Locate the cell with the specified text and output its (X, Y) center coordinate. 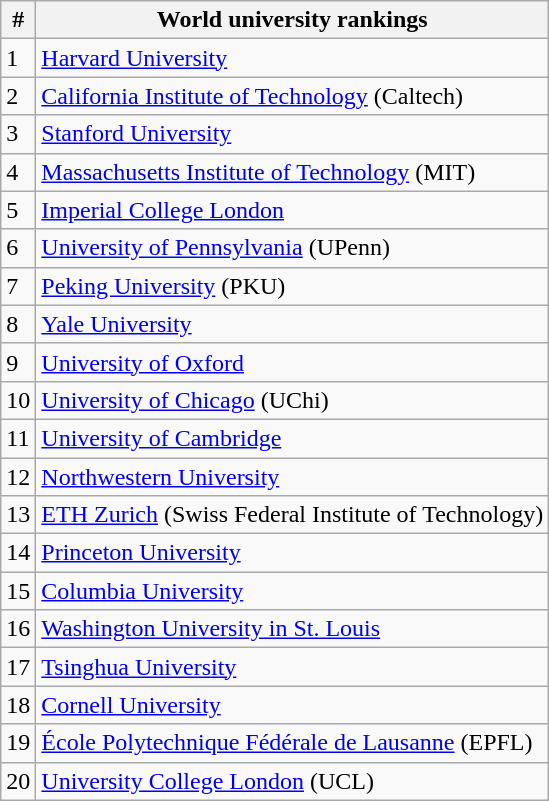
University of Pennsylvania (UPenn) (292, 248)
4 (18, 172)
3 (18, 134)
20 (18, 781)
Massachusetts Institute of Technology (MIT) (292, 172)
14 (18, 553)
13 (18, 515)
18 (18, 705)
Yale University (292, 324)
ETH Zurich (Swiss Federal Institute of Technology) (292, 515)
Harvard University (292, 58)
19 (18, 743)
Washington University in St. Louis (292, 629)
Imperial College London (292, 210)
University of Cambridge (292, 438)
University of Chicago (UChi) (292, 400)
8 (18, 324)
15 (18, 591)
5 (18, 210)
University of Oxford (292, 362)
Columbia University (292, 591)
World university rankings (292, 20)
# (18, 20)
6 (18, 248)
9 (18, 362)
10 (18, 400)
Stanford University (292, 134)
11 (18, 438)
16 (18, 629)
2 (18, 96)
California Institute of Technology (Caltech) (292, 96)
Peking University (PKU) (292, 286)
Princeton University (292, 553)
7 (18, 286)
Northwestern University (292, 477)
1 (18, 58)
École Polytechnique Fédérale de Lausanne (EPFL) (292, 743)
12 (18, 477)
Tsinghua University (292, 667)
University College London (UCL) (292, 781)
Cornell University (292, 705)
17 (18, 667)
